Provide the (x, y) coordinate of the cell's center where the given text is located.  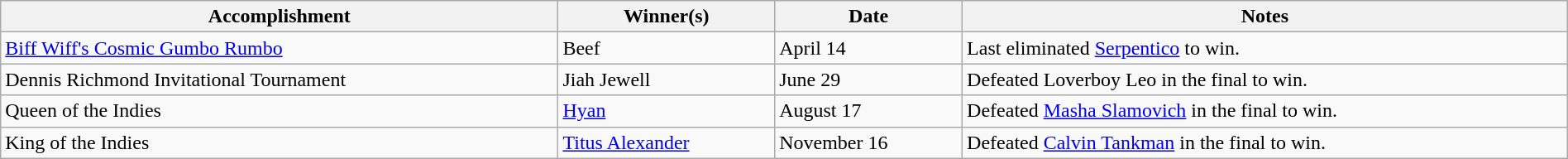
June 29 (868, 79)
Notes (1265, 17)
Accomplishment (280, 17)
Jiah Jewell (667, 79)
Defeated Loverboy Leo in the final to win. (1265, 79)
Date (868, 17)
Winner(s) (667, 17)
November 16 (868, 142)
Last eliminated Serpentico to win. (1265, 48)
Defeated Calvin Tankman in the final to win. (1265, 142)
Beef (667, 48)
Defeated Masha Slamovich in the final to win. (1265, 111)
Titus Alexander (667, 142)
Dennis Richmond Invitational Tournament (280, 79)
King of the Indies (280, 142)
April 14 (868, 48)
August 17 (868, 111)
Queen of the Indies (280, 111)
Biff Wiff's Cosmic Gumbo Rumbo (280, 48)
Hyan (667, 111)
